Search for the cell housing the specified text and yield its (X, Y) center coordinate. 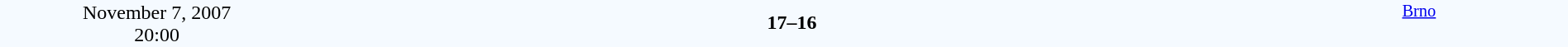
November 7, 200720:00 (157, 23)
17–16 (791, 22)
Brno (1419, 23)
